Search for the cell housing the specified text and yield its [x, y] center coordinate. 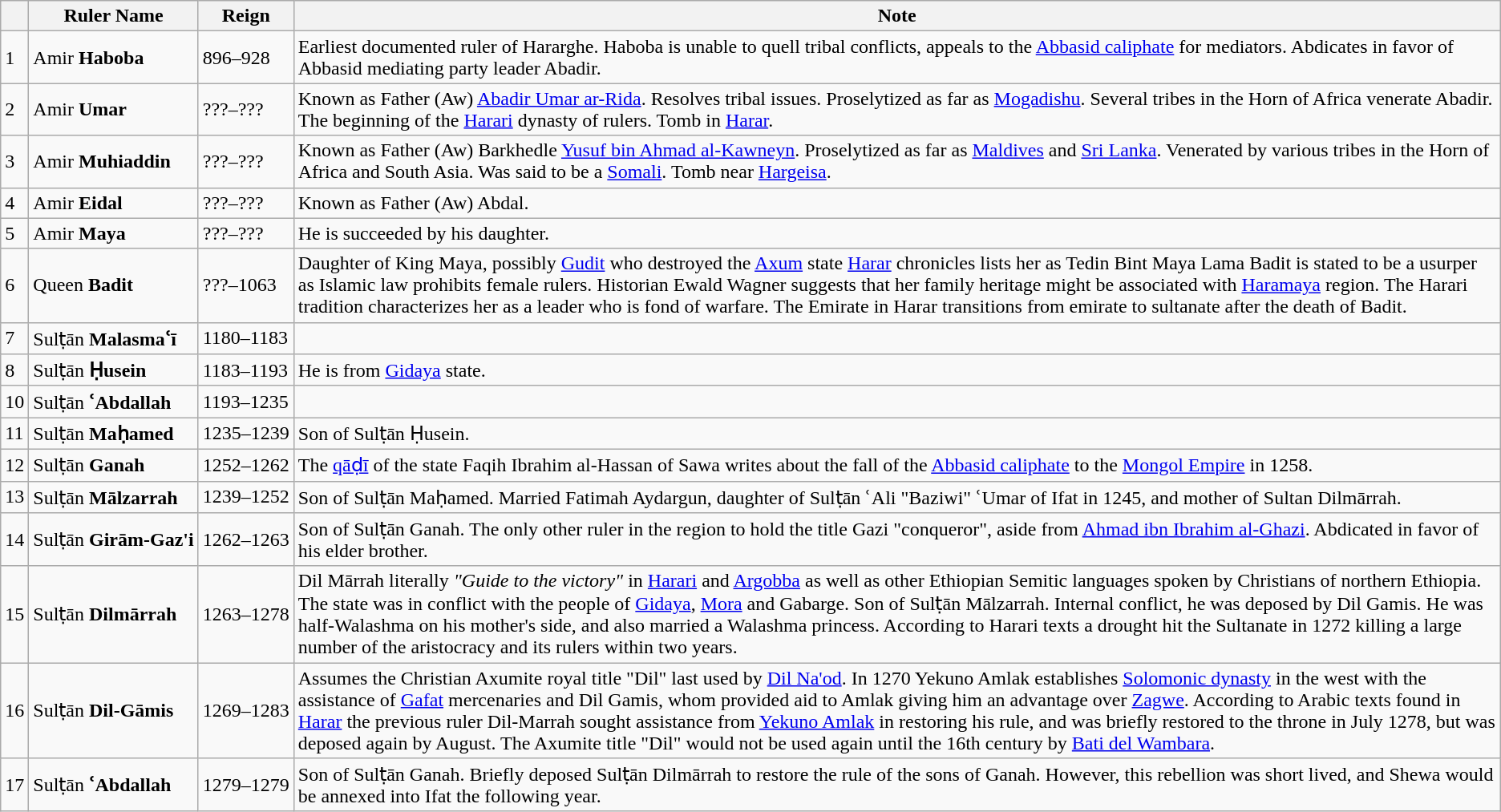
2 [14, 109]
Sulṭān Mālzarrah [114, 497]
Note [896, 16]
1269–1283 [245, 710]
Sulṭān Ganah [114, 465]
3 [14, 162]
896–928 [245, 58]
The qāḍī of the state Faqih Ibrahim al-Hassan of Sawa writes about the fall of the Abbasid caliphate to the Mongol Empire in 1258. [896, 465]
6 [14, 285]
1239–1252 [245, 497]
Son of Sulṭān Ḥusein. [896, 434]
1263–1278 [245, 614]
1252–1262 [245, 465]
15 [14, 614]
Queen Badit [114, 285]
Sulṭān Dil-Gāmis [114, 710]
Amir Eidal [114, 203]
He is succeeded by his daughter. [896, 233]
12 [14, 465]
Ruler Name [114, 16]
Sulṭān Maḥamed [114, 434]
1262–1263 [245, 540]
8 [14, 370]
Amir Maya [114, 233]
1 [14, 58]
1193–1235 [245, 402]
Reign [245, 16]
Sulṭān Girām-Gaz'i [114, 540]
7 [14, 338]
Sulṭān Malasmaʿī [114, 338]
Son of Sulṭān Maḥamed. Married Fatimah Aydargun, daughter of Sulṭān ʿAli "Baziwi" ʿUmar of Ifat in 1245, and mother of Sultan Dilmārrah. [896, 497]
Amir Umar [114, 109]
13 [14, 497]
1180–1183 [245, 338]
14 [14, 540]
He is from Gidaya state. [896, 370]
Sulṭān Dilmārrah [114, 614]
4 [14, 203]
17 [14, 786]
Amir Muhiaddin [114, 162]
1183–1193 [245, 370]
???–1063 [245, 285]
Sulṭān Ḥusein [114, 370]
Known as Father (Aw) Abdal. [896, 203]
1235–1239 [245, 434]
5 [14, 233]
10 [14, 402]
11 [14, 434]
Amir Haboba [114, 58]
1279–1279 [245, 786]
16 [14, 710]
